From the cell containing the given text, extract its center point as [x, y] coordinate. 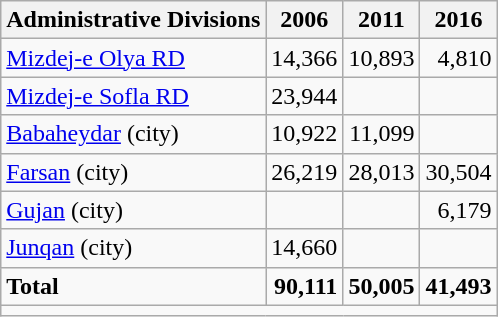
90,111 [304, 286]
10,893 [382, 58]
14,366 [304, 58]
2016 [458, 20]
41,493 [458, 286]
Administrative Divisions [134, 20]
6,179 [458, 210]
Junqan (city) [134, 248]
26,219 [304, 172]
Total [134, 286]
Gujan (city) [134, 210]
2011 [382, 20]
10,922 [304, 134]
Farsan (city) [134, 172]
Mizdej-e Olya RD [134, 58]
14,660 [304, 248]
30,504 [458, 172]
2006 [304, 20]
23,944 [304, 96]
Babaheydar (city) [134, 134]
4,810 [458, 58]
28,013 [382, 172]
50,005 [382, 286]
Mizdej-e Sofla RD [134, 96]
11,099 [382, 134]
